From the cell containing the given text, extract its center point as (x, y) coordinate. 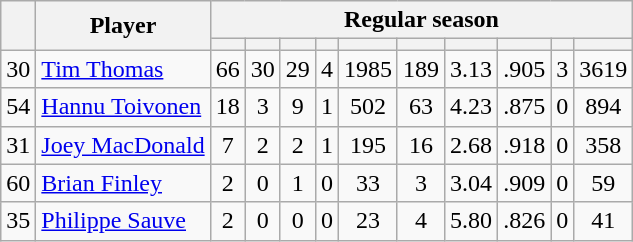
Joey MacDonald (123, 145)
33 (368, 183)
.826 (524, 221)
2.68 (472, 145)
.875 (524, 107)
23 (368, 221)
Player (123, 26)
59 (604, 183)
9 (298, 107)
Regular season (422, 20)
Hannu Toivonen (123, 107)
195 (368, 145)
60 (18, 183)
4.23 (472, 107)
35 (18, 221)
7 (228, 145)
894 (604, 107)
3.04 (472, 183)
.918 (524, 145)
18 (228, 107)
189 (420, 69)
5.80 (472, 221)
16 (420, 145)
66 (228, 69)
Brian Finley (123, 183)
54 (18, 107)
Tim Thomas (123, 69)
63 (420, 107)
Philippe Sauve (123, 221)
358 (604, 145)
3619 (604, 69)
29 (298, 69)
3.13 (472, 69)
31 (18, 145)
1985 (368, 69)
.905 (524, 69)
41 (604, 221)
.909 (524, 183)
502 (368, 107)
